Extract the [X, Y] coordinate from the center of the cell holding the provided text.  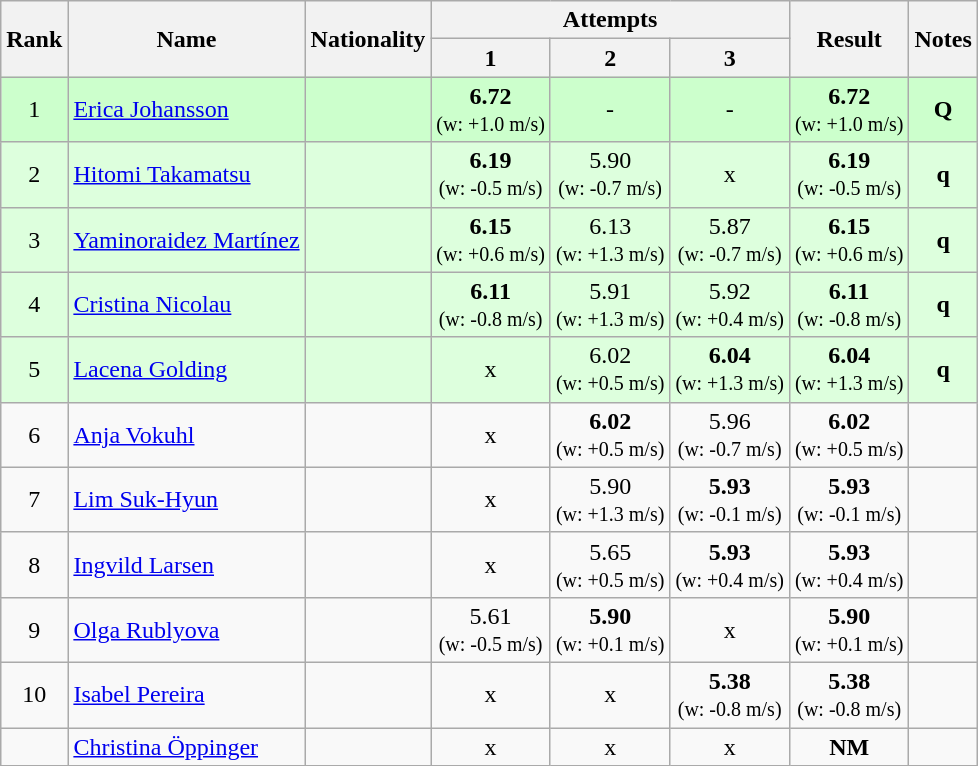
Attempts [610, 20]
8 [34, 564]
5.90(w: +1.3 m/s) [610, 500]
Ingvild Larsen [186, 564]
Nationality [368, 39]
6.02 (w: +0.5 m/s) [849, 434]
Olga Rublyova [186, 630]
5.90(w: +0.1 m/s) [610, 630]
6.13(w: +1.3 m/s) [610, 240]
Hitomi Takamatsu [186, 174]
5.90 (w: +0.1 m/s) [849, 630]
Q [943, 110]
5.92(w: +0.4 m/s) [730, 304]
7 [34, 500]
Yaminoraidez Martínez [186, 240]
6.11(w: -0.8 m/s) [491, 304]
5.93(w: +0.4 m/s) [730, 564]
6.15(w: +0.6 m/s) [491, 240]
6.19(w: -0.5 m/s) [491, 174]
6.04 (w: +1.3 m/s) [849, 370]
9 [34, 630]
5.65(w: +0.5 m/s) [610, 564]
6.72(w: +1.0 m/s) [491, 110]
6.15 (w: +0.6 m/s) [849, 240]
6.11 (w: -0.8 m/s) [849, 304]
Lacena Golding [186, 370]
5.38(w: -0.8 m/s) [730, 694]
5.91(w: +1.3 m/s) [610, 304]
Erica Johansson [186, 110]
6.72 (w: +1.0 m/s) [849, 110]
6.19 (w: -0.5 m/s) [849, 174]
6 [34, 434]
Result [849, 39]
Name [186, 39]
Lim Suk-Hyun [186, 500]
Anja Vokuhl [186, 434]
5.90(w: -0.7 m/s) [610, 174]
5.93(w: -0.1 m/s) [730, 500]
Rank [34, 39]
Isabel Pereira [186, 694]
Christina Öppinger [186, 747]
5.61(w: -0.5 m/s) [491, 630]
6.04(w: +1.3 m/s) [730, 370]
5.96(w: -0.7 m/s) [730, 434]
5.87(w: -0.7 m/s) [730, 240]
4 [34, 304]
5.38 (w: -0.8 m/s) [849, 694]
5 [34, 370]
10 [34, 694]
5.93 (w: -0.1 m/s) [849, 500]
5.93 (w: +0.4 m/s) [849, 564]
Notes [943, 39]
Cristina Nicolau [186, 304]
NM [849, 747]
